Detect which cell encompasses the target text, then output its (X, Y) center coordinate. 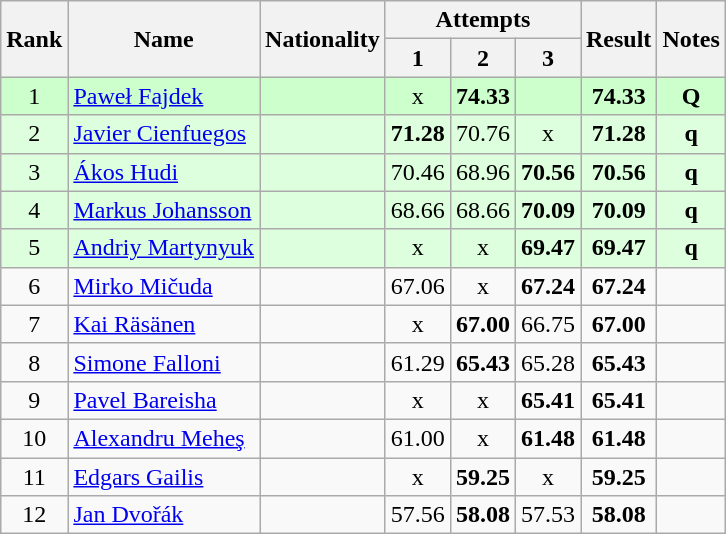
66.75 (548, 324)
Rank (34, 39)
Ákos Hudi (164, 172)
6 (34, 286)
Pavel Bareisha (164, 400)
Result (618, 39)
67.06 (418, 286)
Alexandru Meheş (164, 438)
Mirko Mičuda (164, 286)
Markus Johansson (164, 210)
11 (34, 477)
57.56 (418, 515)
10 (34, 438)
Simone Falloni (164, 362)
57.53 (548, 515)
Notes (691, 39)
Name (164, 39)
61.00 (418, 438)
Andriy Martynyuk (164, 248)
8 (34, 362)
Paweł Fajdek (164, 96)
5 (34, 248)
4 (34, 210)
9 (34, 400)
70.76 (482, 134)
65.28 (548, 362)
70.46 (418, 172)
Attempts (482, 20)
Q (691, 96)
Javier Cienfuegos (164, 134)
Jan Dvořák (164, 515)
Kai Räsänen (164, 324)
Edgars Gailis (164, 477)
68.96 (482, 172)
7 (34, 324)
61.29 (418, 362)
Nationality (323, 39)
12 (34, 515)
